Identify which cell holds the provided text, then report its (x, y) central coordinate. 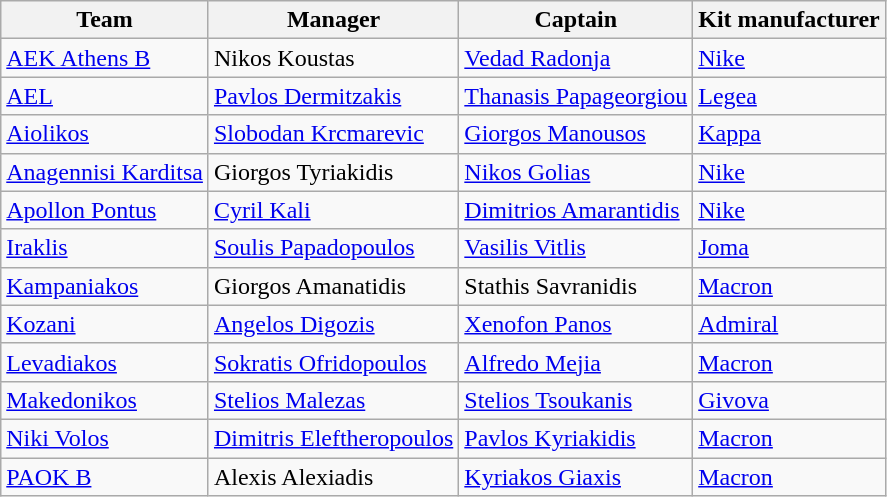
Xenofon Panos (576, 324)
Thanasis Papageorgiou (576, 96)
PAOK B (105, 477)
AEL (105, 96)
Admiral (790, 324)
Soulis Papadopoulos (333, 248)
Alexis Alexiadis (333, 477)
Joma (790, 248)
Kampaniakos (105, 286)
Nikos Koustas (333, 58)
Captain (576, 20)
Pavlos Kyriakidis (576, 438)
Giorgos Tyriakidis (333, 172)
Pavlos Dermitzakis (333, 96)
Niki Volos (105, 438)
Kozani (105, 324)
Givova (790, 400)
Giorgos Amanatidis (333, 286)
Stelios Tsoukanis (576, 400)
Anagennisi Karditsa (105, 172)
Makedonikos (105, 400)
Kit manufacturer (790, 20)
Manager (333, 20)
Iraklis (105, 248)
Legea (790, 96)
Vedad Radonja (576, 58)
Vasilis Vitlis (576, 248)
Aiolikos (105, 134)
Sokratis Ofridopoulos (333, 362)
Kyriakos Giaxis (576, 477)
Angelos Digozis (333, 324)
Dimitrios Amarantidis (576, 210)
Apollon Pontus (105, 210)
Stathis Savranidis (576, 286)
Slobodan Krcmarevic (333, 134)
Nikos Golias (576, 172)
Cyril Kali (333, 210)
Stelios Malezas (333, 400)
Levadiakos (105, 362)
Alfredo Mejia (576, 362)
Team (105, 20)
Giorgos Manousos (576, 134)
AEK Athens B (105, 58)
Kappa (790, 134)
Dimitris Eleftheropoulos (333, 438)
